Find where the given text appears and provide that cell's center as [X, Y] coordinate. 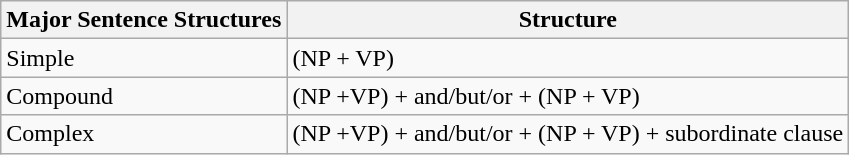
Complex [144, 134]
Structure [568, 20]
(NP + VP) [568, 58]
Simple [144, 58]
Major Sentence Structures [144, 20]
Compound [144, 96]
(NP +VP) + and/but/or + (NP + VP) + subordinate clause [568, 134]
(NP +VP) + and/but/or + (NP + VP) [568, 96]
